Pinpoint the cell where the given text exists, returning its [x, y] midpoint coordinate. 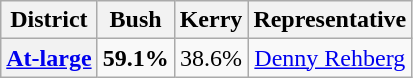
Denny Rehberg [330, 58]
At-large [49, 58]
Bush [136, 20]
Kerry [211, 20]
District [49, 20]
Representative [330, 20]
59.1% [136, 58]
38.6% [211, 58]
